Search for the cell housing the specified text and yield its [X, Y] center coordinate. 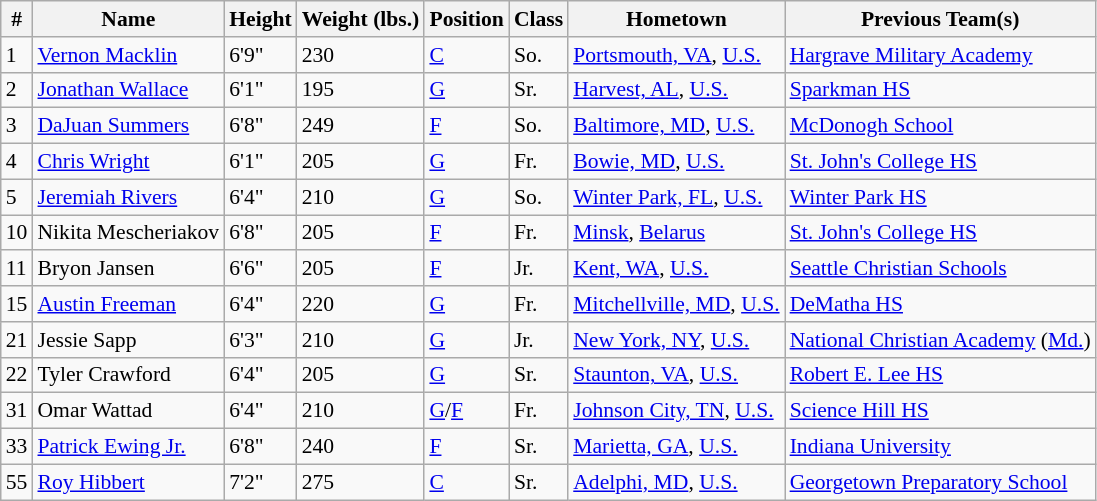
Bowie, MD, U.S. [676, 162]
7'2" [260, 482]
33 [17, 447]
Weight (lbs.) [361, 19]
Portsmouth, VA, U.S. [676, 55]
Jessie Sapp [128, 340]
Mitchellville, MD, U.S. [676, 304]
Vernon Macklin [128, 55]
Baltimore, MD, U.S. [676, 126]
Jonathan Wallace [128, 90]
Marietta, GA, U.S. [676, 447]
5 [17, 197]
Winter Park HS [940, 197]
Nikita Mescheriakov [128, 233]
New York, NY, U.S. [676, 340]
Science Hill HS [940, 411]
Staunton, VA, U.S. [676, 375]
230 [361, 55]
National Christian Academy (Md.) [940, 340]
Roy Hibbert [128, 482]
Bryon Jansen [128, 269]
Minsk, Belarus [676, 233]
15 [17, 304]
Harvest, AL, U.S. [676, 90]
Johnson City, TN, U.S. [676, 411]
Jeremiah Rivers [128, 197]
Kent, WA, U.S. [676, 269]
195 [361, 90]
DeMatha HS [940, 304]
Austin Freeman [128, 304]
6'9" [260, 55]
Seattle Christian Schools [940, 269]
6'6" [260, 269]
Winter Park, FL, U.S. [676, 197]
2 [17, 90]
1 [17, 55]
Sparkman HS [940, 90]
Omar Wattad [128, 411]
Indiana University [940, 447]
22 [17, 375]
240 [361, 447]
4 [17, 162]
Hometown [676, 19]
55 [17, 482]
G/F [466, 411]
249 [361, 126]
31 [17, 411]
Robert E. Lee HS [940, 375]
Previous Team(s) [940, 19]
DaJuan Summers [128, 126]
10 [17, 233]
21 [17, 340]
Position [466, 19]
Patrick Ewing Jr. [128, 447]
Tyler Crawford [128, 375]
Name [128, 19]
Height [260, 19]
220 [361, 304]
3 [17, 126]
McDonogh School [940, 126]
11 [17, 269]
Adelphi, MD, U.S. [676, 482]
# [17, 19]
275 [361, 482]
6'3" [260, 340]
Class [538, 19]
Hargrave Military Academy [940, 55]
Chris Wright [128, 162]
Georgetown Preparatory School [940, 482]
